Pinpoint the cell where the given text exists, returning its [x, y] midpoint coordinate. 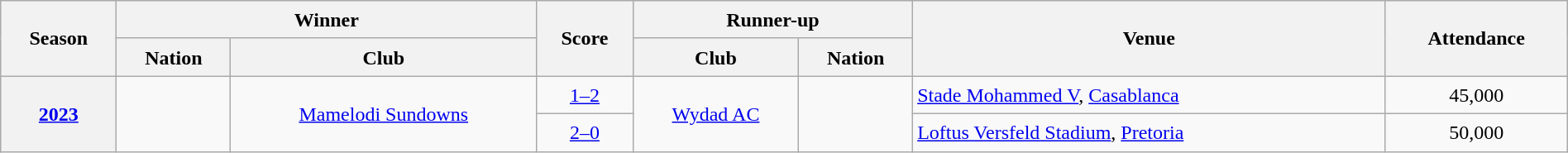
Venue [1150, 38]
Attendance [1476, 38]
2–0 [585, 132]
Winner [327, 20]
Stade Mohammed V, Casablanca [1150, 95]
45,000 [1476, 95]
Wydad AC [716, 114]
2023 [59, 114]
Mamelodi Sundowns [384, 114]
Runner-up [772, 20]
50,000 [1476, 132]
Season [59, 38]
1–2 [585, 95]
Loftus Versfeld Stadium, Pretoria [1150, 132]
Score [585, 38]
